Scan for the cell matching the given text and deliver its [X, Y] coordinate at center. 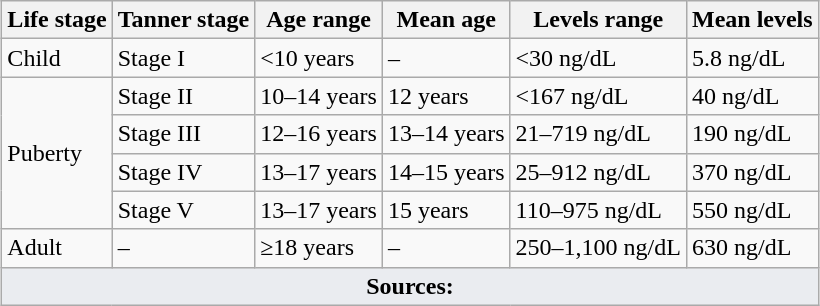
Child [57, 58]
<30 ng/dL [598, 58]
190 ng/dL [752, 134]
40 ng/dL [752, 96]
21–719 ng/dL [598, 134]
Stage III [183, 134]
≥18 years [319, 248]
Adult [57, 248]
Stage II [183, 96]
12 years [446, 96]
250–1,100 ng/dL [598, 248]
370 ng/dL [752, 172]
Age range [319, 20]
630 ng/dL [752, 248]
25–912 ng/dL [598, 172]
Life stage [57, 20]
Puberty [57, 153]
Mean levels [752, 20]
550 ng/dL [752, 210]
Tanner stage [183, 20]
Stage V [183, 210]
<167 ng/dL [598, 96]
Levels range [598, 20]
15 years [446, 210]
5.8 ng/dL [752, 58]
Stage I [183, 58]
110–975 ng/dL [598, 210]
12–16 years [319, 134]
13–14 years [446, 134]
<10 years [319, 58]
Mean age [446, 20]
Stage IV [183, 172]
14–15 years [446, 172]
10–14 years [319, 96]
Sources: [410, 286]
